Extract the (x, y) coordinate from the center of the cell holding the provided text.  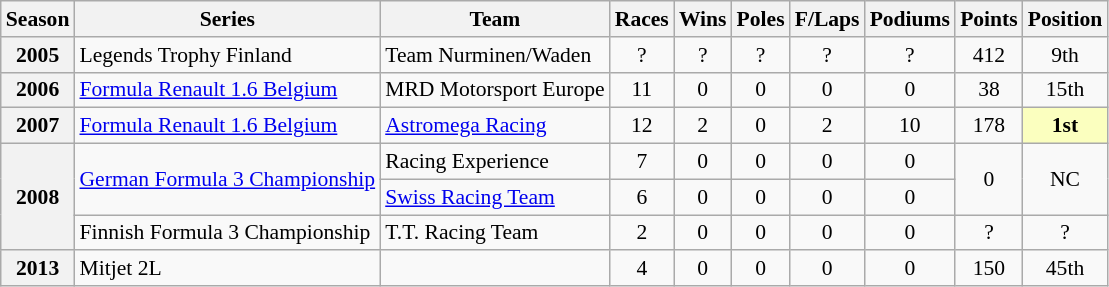
10 (910, 126)
178 (989, 126)
Races (642, 19)
2007 (38, 126)
Podiums (910, 19)
Position (1065, 19)
7 (642, 162)
Team Nurminen/Waden (495, 55)
Season (38, 19)
Legends Trophy Finland (227, 55)
Finnish Formula 3 Championship (227, 233)
15th (1065, 90)
Swiss Racing Team (495, 197)
412 (989, 55)
12 (642, 126)
German Formula 3 Championship (227, 180)
2013 (38, 269)
38 (989, 90)
9th (1065, 55)
11 (642, 90)
2006 (38, 90)
F/Laps (828, 19)
6 (642, 197)
MRD Motorsport Europe (495, 90)
45th (1065, 269)
2005 (38, 55)
2008 (38, 198)
NC (1065, 180)
T.T. Racing Team (495, 233)
Mitjet 2L (227, 269)
Points (989, 19)
Team (495, 19)
Racing Experience (495, 162)
Series (227, 19)
4 (642, 269)
Poles (761, 19)
Astromega Racing (495, 126)
Wins (703, 19)
1st (1065, 126)
150 (989, 269)
